Scan for the cell matching the given text and deliver its [x, y] coordinate at center. 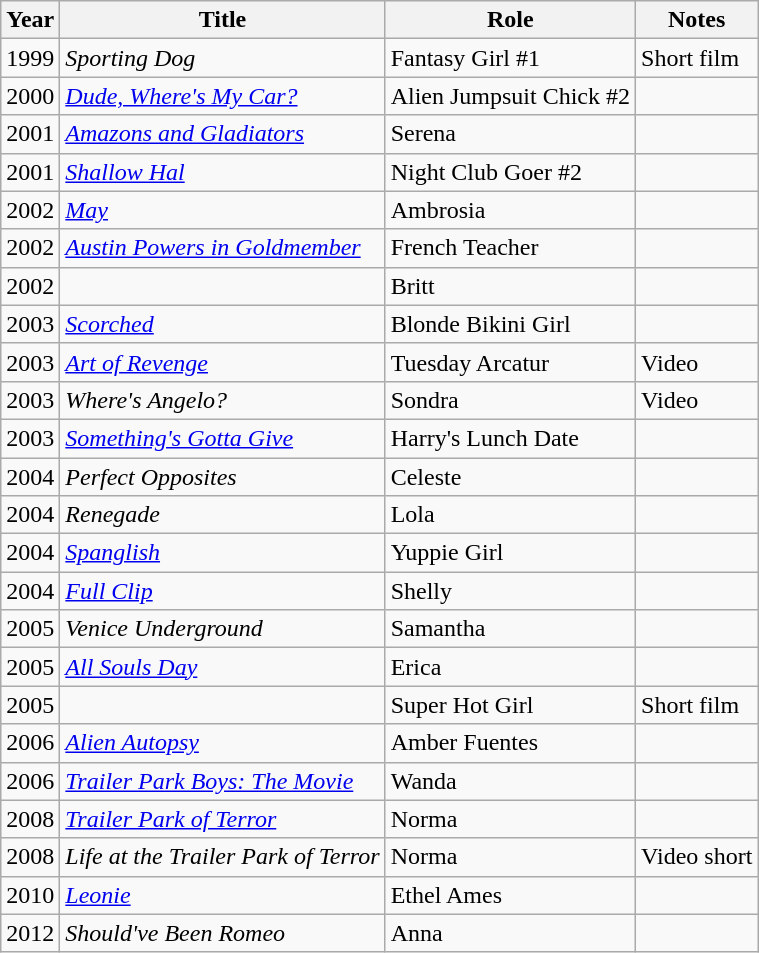
Samantha [510, 629]
Trailer Park Boys: The Movie [222, 781]
Perfect Opposites [222, 477]
Trailer Park of Terror [222, 819]
Yuppie Girl [510, 553]
Tuesday Arcatur [510, 362]
Life at the Trailer Park of Terror [222, 857]
Venice Underground [222, 629]
Should've Been Romeo [222, 933]
2000 [30, 96]
2010 [30, 895]
Super Hot Girl [510, 705]
Wanda [510, 781]
Art of Revenge [222, 362]
Title [222, 20]
Blonde Bikini Girl [510, 324]
Scorched [222, 324]
Amazons and Gladiators [222, 134]
Ambrosia [510, 210]
Alien Jumpsuit Chick #2 [510, 96]
Sporting Dog [222, 58]
Notes [697, 20]
Renegade [222, 515]
Leonie [222, 895]
Amber Fuentes [510, 743]
Shallow Hal [222, 172]
2012 [30, 933]
Lola [510, 515]
Dude, Where's My Car? [222, 96]
Sondra [510, 400]
Night Club Goer #2 [510, 172]
Full Clip [222, 591]
Fantasy Girl #1 [510, 58]
Britt [510, 286]
Ethel Ames [510, 895]
Harry's Lunch Date [510, 438]
Serena [510, 134]
Something's Gotta Give [222, 438]
Where's Angelo? [222, 400]
Video short [697, 857]
1999 [30, 58]
Role [510, 20]
Alien Autopsy [222, 743]
Erica [510, 667]
Shelly [510, 591]
French Teacher [510, 248]
Austin Powers in Goldmember [222, 248]
Spanglish [222, 553]
All Souls Day [222, 667]
May [222, 210]
Celeste [510, 477]
Year [30, 20]
Anna [510, 933]
